For the text-containing cell, return its midpoint in (x, y) coordinate format. 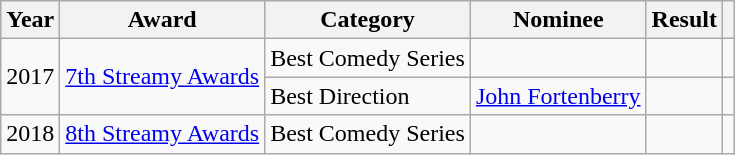
Result (684, 20)
John Fortenberry (558, 96)
Year (30, 20)
8th Streamy Awards (162, 134)
2018 (30, 134)
Nominee (558, 20)
2017 (30, 77)
Best Direction (368, 96)
7th Streamy Awards (162, 77)
Category (368, 20)
Award (162, 20)
